Search for the cell housing the specified text and yield its [X, Y] center coordinate. 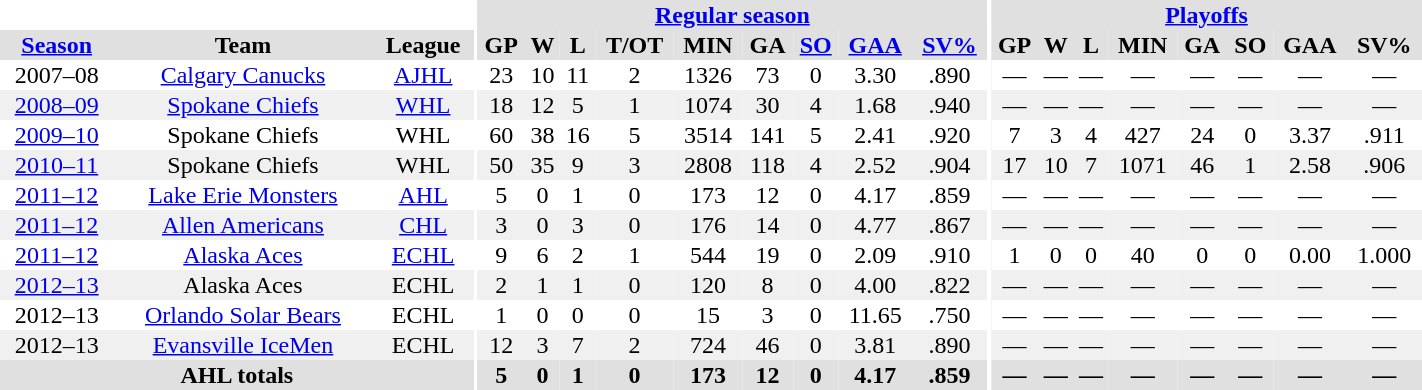
1.000 [1384, 255]
AJHL [424, 75]
3.81 [874, 345]
Team [242, 45]
50 [502, 165]
14 [768, 225]
2.58 [1310, 165]
120 [708, 285]
18 [502, 105]
4.77 [874, 225]
1071 [1143, 165]
T/OT [634, 45]
2008–09 [56, 105]
.911 [1384, 135]
.867 [950, 225]
League [424, 45]
6 [542, 255]
8 [768, 285]
2010–11 [56, 165]
AHL [424, 195]
Calgary Canucks [242, 75]
30 [768, 105]
.906 [1384, 165]
.822 [950, 285]
544 [708, 255]
Season [56, 45]
.904 [950, 165]
Orlando Solar Bears [242, 315]
0.00 [1310, 255]
3.37 [1310, 135]
2.09 [874, 255]
427 [1143, 135]
73 [768, 75]
3514 [708, 135]
118 [768, 165]
141 [768, 135]
1326 [708, 75]
CHL [424, 225]
176 [708, 225]
2.41 [874, 135]
Allen Americans [242, 225]
2808 [708, 165]
Evansville IceMen [242, 345]
11 [578, 75]
11.65 [874, 315]
16 [578, 135]
38 [542, 135]
3.30 [874, 75]
2007–08 [56, 75]
17 [1014, 165]
AHL totals [237, 375]
40 [1143, 255]
35 [542, 165]
.910 [950, 255]
Playoffs [1206, 15]
1.68 [874, 105]
.940 [950, 105]
2009–10 [56, 135]
.920 [950, 135]
Lake Erie Monsters [242, 195]
60 [502, 135]
19 [768, 255]
4.00 [874, 285]
.750 [950, 315]
724 [708, 345]
Regular season [732, 15]
15 [708, 315]
24 [1202, 135]
1074 [708, 105]
23 [502, 75]
2.52 [874, 165]
